Return the [X, Y] coordinate for the center point of the cell that contains the specified text.  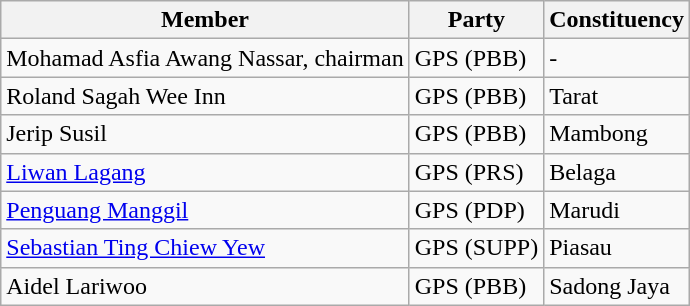
Tarat [617, 96]
Mambong [617, 134]
Jerip Susil [205, 134]
Marudi [617, 210]
Mohamad Asfia Awang Nassar, chairman [205, 58]
Belaga [617, 172]
Roland Sagah Wee Inn [205, 96]
Liwan Lagang [205, 172]
Sebastian Ting Chiew Yew [205, 248]
Party [476, 20]
Sadong Jaya [617, 286]
- [617, 58]
Constituency [617, 20]
Aidel Lariwoo [205, 286]
GPS (SUPP) [476, 248]
Piasau [617, 248]
Penguang Manggil [205, 210]
GPS (PDP) [476, 210]
GPS (PRS) [476, 172]
Member [205, 20]
